Extract the [x, y] coordinate from the center of the cell holding the provided text.  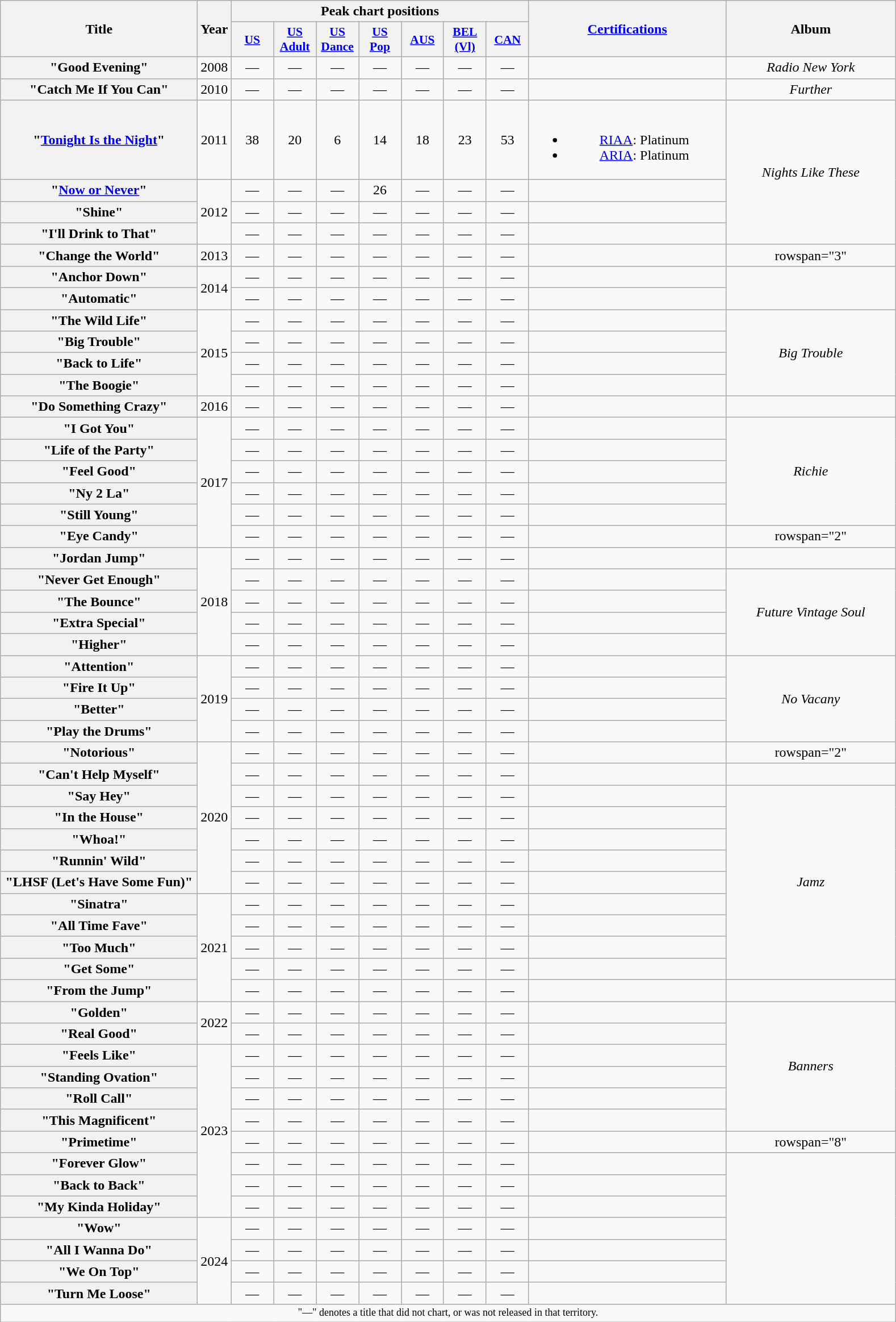
2011 [215, 140]
"Wow" [99, 1228]
CAN [508, 40]
2014 [215, 287]
"Say Hey" [99, 796]
Peak chart positions [380, 11]
"—" denotes a title that did not chart, or was not released in that territory. [449, 1312]
RIAA: PlatinumARIA: Platinum [627, 140]
US Dance [337, 40]
"All Time Fave" [99, 925]
Title [99, 28]
18 [422, 140]
"Turn Me Loose" [99, 1293]
"Forever Glow" [99, 1163]
2023 [215, 1131]
"Change the World" [99, 255]
"Standing Ovation" [99, 1077]
"Shine" [99, 212]
2024 [215, 1261]
53 [508, 140]
"Catch Me If You Can" [99, 89]
23 [464, 140]
38 [252, 140]
"All I Wanna Do" [99, 1250]
"Ny 2 La" [99, 493]
Year [215, 28]
"Golden" [99, 1012]
No Vacany [811, 699]
26 [380, 190]
"Higher" [99, 644]
"The Bounce" [99, 601]
Further [811, 89]
2020 [215, 818]
"Automatic" [99, 298]
"Attention" [99, 666]
Album [811, 28]
Big Trouble [811, 352]
2022 [215, 1023]
"Roll Call" [99, 1099]
rowspan="8" [811, 1142]
2015 [215, 352]
2016 [215, 407]
2013 [215, 255]
US Adult [295, 40]
"Feel Good" [99, 472]
"Back to Back" [99, 1185]
2008 [215, 68]
"Real Good" [99, 1034]
Radio New York [811, 68]
"Eye Candy" [99, 536]
Banners [811, 1066]
"My Kinda Holiday" [99, 1207]
"This Magnificent" [99, 1120]
"Better" [99, 710]
2021 [215, 947]
"In the House" [99, 818]
2010 [215, 89]
"Feels Like" [99, 1056]
"Play the Drums" [99, 731]
Future Vintage Soul [811, 612]
2012 [215, 212]
"Never Get Enough" [99, 579]
"Do Something Crazy" [99, 407]
"Life of the Party" [99, 450]
"Fire It Up" [99, 688]
"Tonight Is the Night" [99, 140]
"Now or Never" [99, 190]
"I'll Drink to That" [99, 233]
"Jordan Jump" [99, 558]
Jamz [811, 883]
6 [337, 140]
"Too Much" [99, 947]
Certifications [627, 28]
"Whoa!" [99, 839]
US Pop [380, 40]
"Get Some" [99, 969]
"Notorious" [99, 753]
"Anchor Down" [99, 277]
2018 [215, 601]
Richie [811, 472]
"Big Trouble" [99, 342]
"Runnin' Wild" [99, 861]
"Back to Life" [99, 364]
US [252, 40]
"Primetime" [99, 1142]
"The Boogie" [99, 385]
"We On Top" [99, 1271]
BEL (Vl) [464, 40]
2019 [215, 699]
2017 [215, 482]
"Extra Special" [99, 623]
"Good Evening" [99, 68]
rowspan="3" [811, 255]
"I Got You" [99, 428]
Nights Like These [811, 172]
14 [380, 140]
"Sinatra" [99, 904]
"Still Young" [99, 515]
"The Wild Life" [99, 320]
"From the Jump" [99, 990]
20 [295, 140]
AUS [422, 40]
"LHSF (Let's Have Some Fun)" [99, 882]
"Can't Help Myself" [99, 774]
